Detect which cell encompasses the target text, then output its (X, Y) center coordinate. 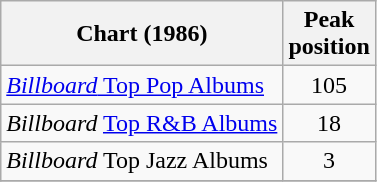
105 (329, 85)
18 (329, 123)
Billboard Top Jazz Albums (142, 161)
Billboard Top Pop Albums (142, 85)
3 (329, 161)
Chart (1986) (142, 34)
Peakposition (329, 34)
Billboard Top R&B Albums (142, 123)
